For the text-containing cell, return its midpoint in (X, Y) coordinate format. 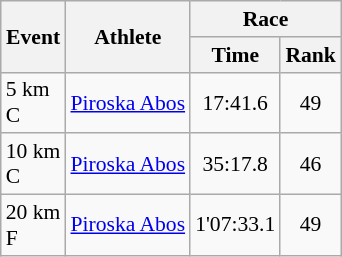
Rank (310, 55)
Athlete (128, 36)
17:41.6 (235, 102)
Time (235, 55)
Event (34, 36)
1'07:33.1 (235, 226)
20 km F (34, 226)
10 km C (34, 164)
35:17.8 (235, 164)
46 (310, 164)
5 km C (34, 102)
Race (266, 19)
